Pinpoint the cell where the given text exists, returning its (X, Y) midpoint coordinate. 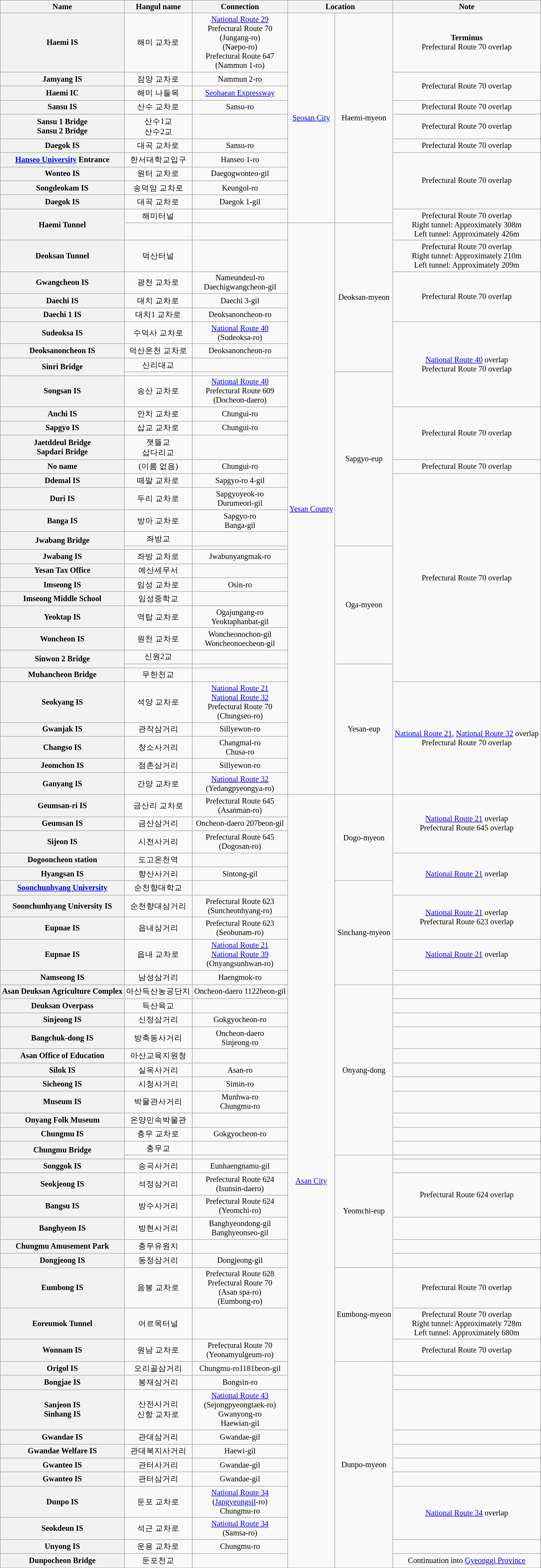
Nameundeul-roDaechigwangcheon-gil (240, 283)
Chungmu-ro (240, 1547)
Asan Office of Education (62, 1056)
음봉 교차로 (158, 1288)
Sansu IS (62, 107)
Nammun 2-ro (240, 79)
좌방교 (158, 539)
Prefectural Route 623(Seobunam-ro) (240, 928)
관작삼거리 (158, 729)
Deoksan-myeon (364, 297)
Sinri Bridge (62, 367)
Dunpo-myeon (364, 1464)
Eumbong IS (62, 1288)
신리대교 (158, 365)
Prefectural Route 624 overlap (467, 1195)
금산삼거리 (158, 823)
Prefectural Route 623(Suncheonhyang-ro) (240, 906)
득산육교 (158, 1005)
Silok IS (62, 1070)
National Route 40 overlapPrefectural Route 70 overlap (467, 364)
Haemi IS (62, 43)
Daegok 1-gil (240, 202)
Seokdeun IS (62, 1529)
Deuksan Overpass (62, 1005)
Dunpocheon Bridge (62, 1560)
Prefectural Route 70 overlapRight tunnel: Approximately 728mLeft tunnel: Approximately 680m (467, 1323)
Songdeokam IS (62, 188)
Seokjeong IS (62, 1184)
Duri IS (62, 498)
Oga-myeon (364, 605)
Bongjae IS (62, 1382)
실옥사거리 (158, 1070)
Wonnam IS (62, 1350)
National Route 43(Sejongpyeongtaek-ro)Gwanyong-roHaewian-gil (240, 1410)
순천향대학교 (158, 888)
Dogo-myeon (364, 837)
Sansu 1 BridgeSansu 2 Bridge (62, 127)
Anchi IS (62, 414)
Prefectural Route 70 overlapRight tunnel: Approximately 210mLeft tunnel: Approximately 209m (467, 256)
Prefectural Route 628Prefectural Route 70(Asan spa-ro)(Eumbong-ro) (240, 1288)
Soonchunhyang University IS (62, 906)
Bongsin-ro (240, 1382)
Imseong IS (62, 584)
원터 교차로 (158, 174)
송덕암 교차로 (158, 188)
Yesan-eup (364, 729)
Daechi 1 IS (62, 314)
Oncheon-daeroSinjeong-ro (240, 1038)
Woncheonochon-gilWoncheonoecheon-gil (240, 639)
Sinjeong IS (62, 1020)
Prefectural Route 624(Yeomchi-ro) (240, 1206)
Location (340, 7)
도고온천역 (158, 860)
Deoksanoncheon IS (62, 350)
Ganyang IS (62, 784)
충무교 (158, 1148)
Chungmu Bridge (62, 1150)
Haengmok-ro (240, 978)
향산사거리 (158, 874)
송곡사거리 (158, 1166)
삽교 교차로 (158, 428)
Sapgyoyeok-roDurumeori-gil (240, 498)
방아 교차로 (158, 521)
순천향대삼거리 (158, 906)
원천 교차로 (158, 639)
Daechi IS (62, 301)
National Route 21National Route 39(Onyangsunhwan-ro) (240, 955)
석근 교차로 (158, 1529)
Yesan County (311, 508)
Continuation into Gyeonggi Province (467, 1560)
Sapgyo IS (62, 428)
Keungol-ro (240, 188)
Jwabang IS (62, 557)
Geumsan-ri IS (62, 805)
아산교육지원청 (158, 1056)
봉재삼거리 (158, 1382)
Imseong Middle School (62, 599)
Daegogwonteo-gil (240, 174)
떼말 교차로 (158, 481)
Haemi Tunnel (62, 225)
점촌삼거리 (158, 765)
Muhancheon Bridge (62, 675)
둔포천교 (158, 1560)
Hanseo University Entrance (62, 159)
Chungmu IS (62, 1134)
Gwanjak IS (62, 729)
Haemi-myeon (364, 118)
Banghyeon IS (62, 1228)
Prefectural Route 645(Asanman-ro) (240, 805)
National Route 21 overlapPrefectural Route 645 overlap (467, 823)
Yeoktap IS (62, 617)
둔포 교차로 (158, 1502)
Asan-ro (240, 1070)
방축동사거리 (158, 1038)
대치1 교차로 (158, 314)
Jamyang IS (62, 79)
National Route 21 overlapPrefectural Route 623 overlap (467, 917)
Geumsan IS (62, 823)
Name (62, 7)
Seokyang IS (62, 702)
Haemi IC (62, 93)
임성 교차로 (158, 584)
Changso IS (62, 747)
잿뜰교삽다리교 (158, 447)
무한천교 (158, 675)
Songgok IS (62, 1166)
Eunhaengnamu-gil (240, 1166)
Asan City (311, 1181)
덕산온천 교차로 (158, 350)
Prefectural Route 645(Dogosan-ro) (240, 842)
신원2교 (158, 657)
Prefectural Route 624(Isunsin-daero) (240, 1184)
Sicheong IS (62, 1084)
No name (62, 466)
오리골삼거리 (158, 1369)
Bangsu IS (62, 1206)
Museum IS (62, 1102)
Yeomchi-eup (364, 1211)
Seohaean Expressway (240, 93)
Origol IS (62, 1369)
산수 교차로 (158, 107)
Changmal-roChusa-ro (240, 747)
임성중학교 (158, 599)
안치 교차로 (158, 414)
간양 교차로 (158, 784)
읍내삼거리 (158, 928)
National Route 32(Yedangpyeongya-ro) (240, 784)
덕산터널 (158, 256)
National Route 21, National Route 32 overlapPrefectural Route 70 overlap (467, 738)
National Route 40Prefectural Route 609(Docheon-daero) (240, 391)
좌방 교차로 (158, 557)
National Route 34 overlap (467, 1513)
석정삼거리 (158, 1184)
Dunpo IS (62, 1502)
Chungmu Amusement Park (62, 1246)
Note (467, 7)
산수1교산수2교 (158, 127)
방수사거리 (158, 1206)
Daechi 3-gil (240, 301)
Asan Deuksan Agriculture Complex (62, 991)
Soonchunhyang University (62, 888)
한서대학교입구 (158, 159)
어르목터널 (158, 1323)
(이름 없음) (158, 466)
Simin-ro (240, 1084)
National Route 29Prefectural Route 70(Jungang-ro)(Naepo-ro)Prefectural Route 647(Nammun 1-ro) (240, 43)
박물관사거리 (158, 1102)
Ogajungang-roYeoktaphanbat-gil (240, 617)
해미 나들목 (158, 93)
Jwabang Bridge (62, 541)
Deoksan Tunnel (62, 256)
Banghyeondong-gilBanghyeonseo-gil (240, 1228)
신정삼거리 (158, 1020)
관터사거리 (158, 1465)
잠양 교차로 (158, 79)
Jeomchon IS (62, 765)
Jaetddeul BridgeSapdari Bridge (62, 447)
해미 교차로 (158, 43)
읍내 교차로 (158, 955)
Unyong IS (62, 1547)
관터삼거리 (158, 1479)
Songsan IS (62, 391)
Wonteo IS (62, 174)
방현사거리 (158, 1228)
Sapgyo-eup (364, 459)
남성삼거리 (158, 978)
Hangul name (158, 7)
두리 교차로 (158, 498)
Sinwon 2 Bridge (62, 659)
Sapgyo-roBanga-gil (240, 521)
예산세무서 (158, 570)
해미터널 (158, 216)
Gwangcheon IS (62, 283)
National Route 21National Route 32Prefectural Route 70(Chungseo-ro) (240, 702)
Banga IS (62, 521)
Onyang-dong (364, 1070)
Bangchuk-dong IS (62, 1038)
온양민속박물관 (158, 1120)
Sanjeon ISSinhang IS (62, 1410)
Dongjeong-gil (240, 1261)
관대삼거리 (158, 1437)
금산리 교차로 (158, 805)
관대복지사거리 (158, 1451)
광천 교차로 (158, 283)
Jwabunyangmak-ro (240, 557)
시전사거리 (158, 842)
충무유원지 (158, 1246)
운용 교차로 (158, 1547)
Gwandae Welfare IS (62, 1451)
Woncheon IS (62, 639)
Sintong-gil (240, 874)
Hanseo 1-ro (240, 159)
Onyang Folk Museum (62, 1120)
역탑 교차로 (158, 617)
Sapgyo-ro 4-gil (240, 481)
동정삼거리 (158, 1261)
Dogooncheon station (62, 860)
Prefectural Route 70 overlapRight tunnel: Approximately 308mLeft tunnel: Approximately 426m (467, 225)
Connection (240, 7)
National Route 34(Jangyeongsil-ro)Chungmu-ro (240, 1502)
수덕사 교차로 (158, 333)
Eumbong-myeon (364, 1314)
Yesan Tax Office (62, 570)
National Route 40(Sudeoksa-ro) (240, 333)
Hyangsan IS (62, 874)
송산 교차로 (158, 391)
대치 교차로 (158, 301)
Ddemal IS (62, 481)
창소사거리 (158, 747)
산전사거리신항 교차로 (158, 1410)
Oncheon-daero 207beon-gil (240, 823)
TerminusPrefectural Route 70 overlap (467, 43)
Sijeon IS (62, 842)
Namseong IS (62, 978)
원남 교차로 (158, 1350)
Gwandae IS (62, 1437)
Munhwa-roChungmu-ro (240, 1102)
Chungmu-ro1181beon-gil (240, 1369)
아산득산농공단지 (158, 991)
Haewi-gil (240, 1451)
Sinchang-myeon (364, 933)
Prefectural Route 70(Yeonamyulgeum-ro) (240, 1350)
Osin-ro (240, 584)
Sudeoksa IS (62, 333)
Seosan City (311, 118)
석양 교차로 (158, 702)
Dongjeong IS (62, 1261)
충무 교차로 (158, 1134)
National Route 34(Samsa-ro) (240, 1529)
Eoreumok Tunnel (62, 1323)
시청사거리 (158, 1084)
Oncheon-daero 1122beon-gil (240, 991)
